Extract the (x, y) coordinate from the center of the cell holding the provided text.  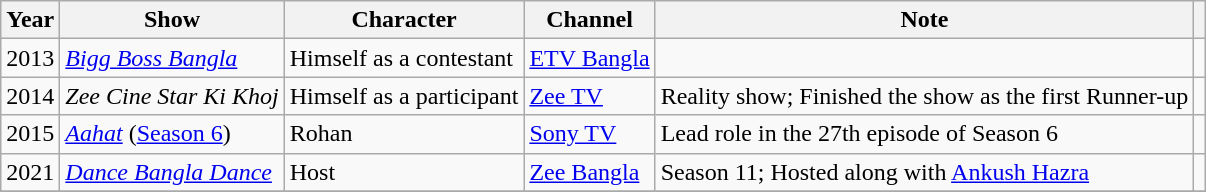
Character (404, 20)
Himself as a participant (404, 96)
Zee Cine Star Ki Khoj (172, 96)
Season 11; Hosted along with Ankush Hazra (924, 172)
Host (404, 172)
Sony TV (590, 134)
Reality show; Finished the show as the first Runner-up (924, 96)
Rohan (404, 134)
Bigg Boss Bangla (172, 58)
Lead role in the 27th episode of Season 6 (924, 134)
Zee Bangla (590, 172)
ETV Bangla (590, 58)
Aahat (Season 6) (172, 134)
Himself as a contestant (404, 58)
2021 (30, 172)
Show (172, 20)
Dance Bangla Dance (172, 172)
Year (30, 20)
Zee TV (590, 96)
2015 (30, 134)
Channel (590, 20)
Note (924, 20)
2013 (30, 58)
2014 (30, 96)
